Pinpoint the cell where the given text exists, returning its [x, y] midpoint coordinate. 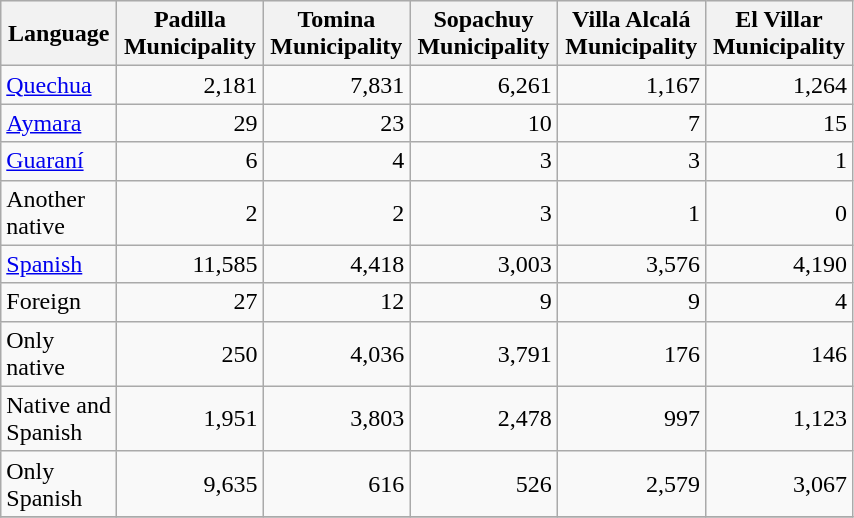
El Villar Municipality [778, 34]
146 [778, 354]
Language [59, 34]
9,635 [190, 484]
27 [190, 302]
7,831 [336, 85]
Spanish [59, 264]
3,067 [778, 484]
Native and Spanish [59, 418]
15 [778, 123]
2,181 [190, 85]
Padilla Municipality [190, 34]
10 [484, 123]
0 [778, 212]
Another native [59, 212]
12 [336, 302]
Only native [59, 354]
4,418 [336, 264]
Quechua [59, 85]
176 [631, 354]
1,951 [190, 418]
Foreign [59, 302]
3,791 [484, 354]
4,036 [336, 354]
Guaraní [59, 161]
29 [190, 123]
3,803 [336, 418]
2,478 [484, 418]
1,167 [631, 85]
616 [336, 484]
250 [190, 354]
1,264 [778, 85]
997 [631, 418]
3,576 [631, 264]
Tomina Municipality [336, 34]
6 [190, 161]
11,585 [190, 264]
4,190 [778, 264]
Sopachuy Municipality [484, 34]
23 [336, 123]
Aymara [59, 123]
526 [484, 484]
6,261 [484, 85]
Only Spanish [59, 484]
1,123 [778, 418]
2,579 [631, 484]
7 [631, 123]
Villa Alcalá Municipality [631, 34]
3,003 [484, 264]
